From the cell containing the given text, extract its center point as [x, y] coordinate. 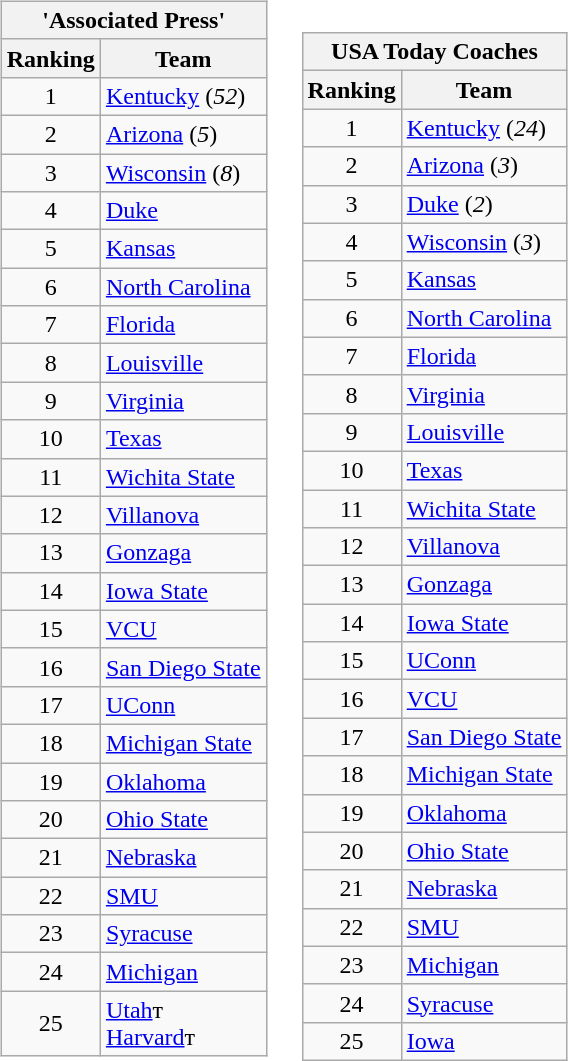
Iowa [484, 1041]
Kentucky (52) [183, 96]
USA Today Coaches [434, 52]
Arizona (3) [484, 166]
Arizona (5) [183, 134]
Duke [183, 211]
UtahтHarvardт [183, 1024]
Wisconsin (3) [484, 242]
Kentucky (24) [484, 128]
'Associated Press' [134, 20]
Duke (2) [484, 204]
Wisconsin (8) [183, 173]
